Locate the cell with the specified text and output its (X, Y) center coordinate. 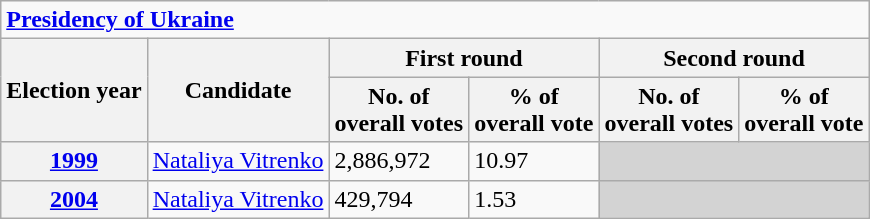
Candidate (238, 90)
2004 (74, 199)
1999 (74, 161)
2,886,972 (399, 161)
1.53 (534, 199)
10.97 (534, 161)
Second round (734, 58)
Election year (74, 90)
429,794 (399, 199)
Presidency of Ukraine (435, 20)
First round (464, 58)
